Capture the cell that displays the provided text and extract its (x, y) central coordinate. 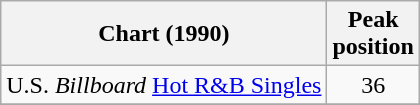
Peakposition (373, 34)
Chart (1990) (164, 34)
U.S. Billboard Hot R&B Singles (164, 85)
36 (373, 85)
